Identify which cell holds the provided text, then report its [X, Y] central coordinate. 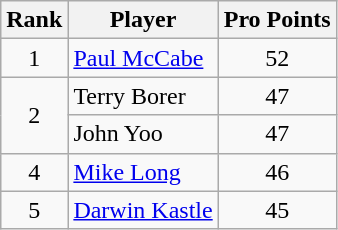
Mike Long [143, 172]
John Yoo [143, 134]
1 [34, 58]
52 [277, 58]
2 [34, 115]
Player [143, 20]
46 [277, 172]
Paul McCabe [143, 58]
Darwin Kastle [143, 210]
4 [34, 172]
5 [34, 210]
Terry Borer [143, 96]
45 [277, 210]
Pro Points [277, 20]
Rank [34, 20]
